Scan for the cell matching the given text and deliver its [x, y] coordinate at center. 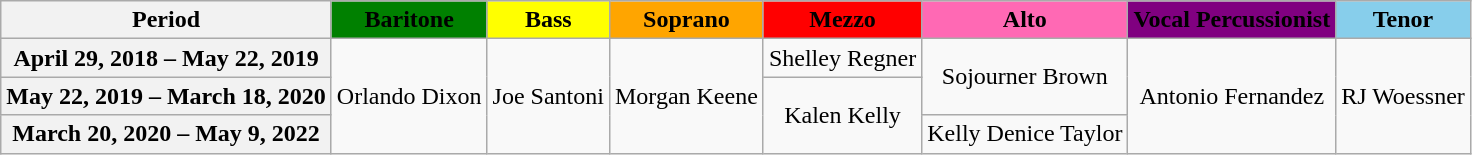
April 29, 2018 – May 22, 2019 [166, 58]
Kalen Kelly [842, 115]
Bass [548, 20]
Tenor [1404, 20]
Alto [1025, 20]
Morgan Keene [686, 96]
RJ Woessner [1404, 96]
Period [166, 20]
Baritone [409, 20]
Joe Santoni [548, 96]
Soprano [686, 20]
Antonio Fernandez [1232, 96]
Mezzo [842, 20]
March 20, 2020 – May 9, 2022 [166, 134]
Orlando Dixon [409, 96]
Shelley Regner [842, 58]
Kelly Denice Taylor [1025, 134]
Sojourner Brown [1025, 77]
May 22, 2019 – March 18, 2020 [166, 96]
Vocal Percussionist [1232, 20]
